For the text-containing cell, return its midpoint in (x, y) coordinate format. 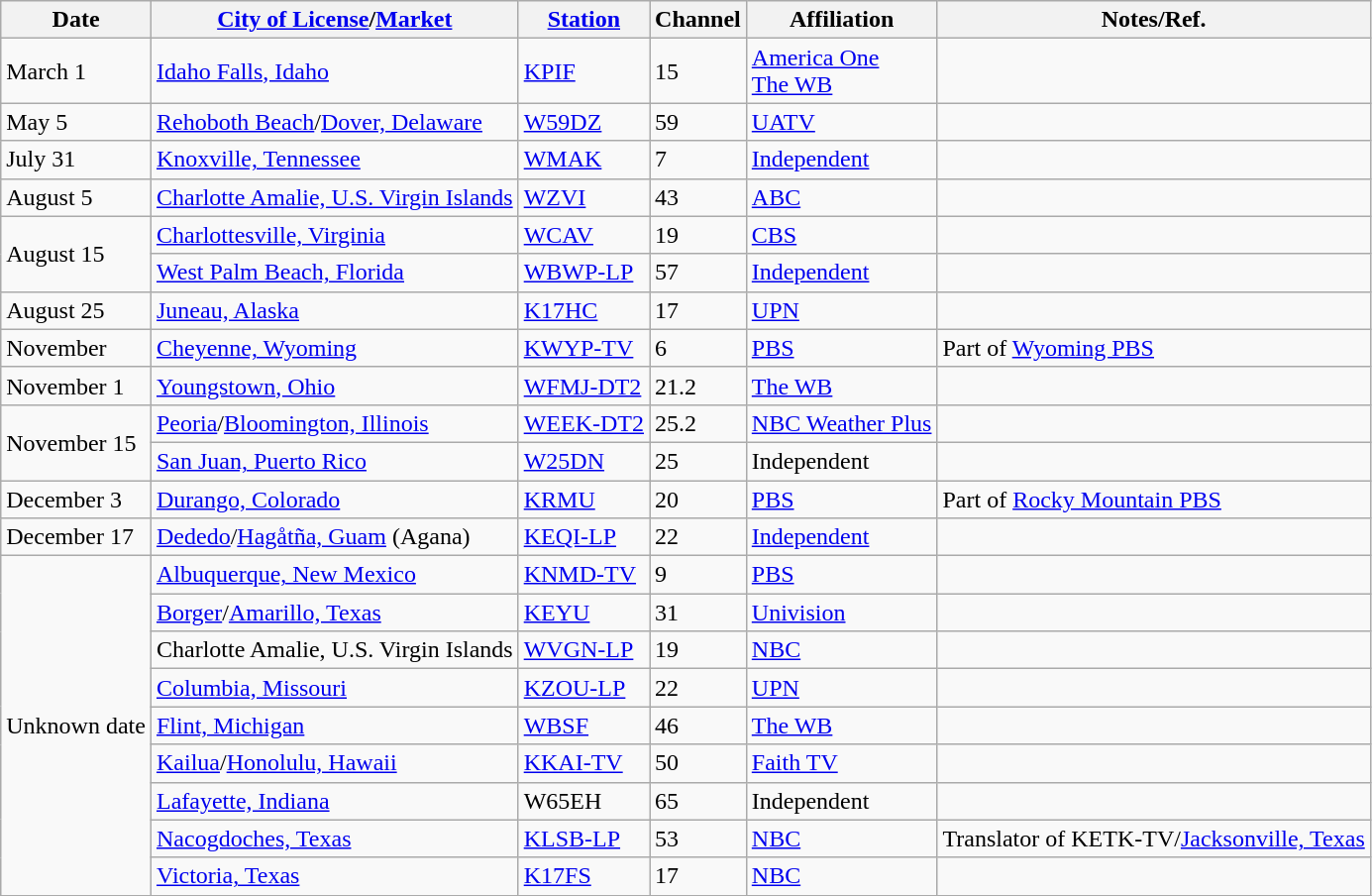
6 (698, 348)
Cheyenne, Wyoming (335, 348)
Faith TV (842, 763)
WCAV (583, 235)
Victoria, Texas (335, 876)
W25DN (583, 461)
WFMJ-DT2 (583, 386)
West Palm Beach, Florida (335, 273)
Idaho Falls, Idaho (335, 71)
Columbia, Missouri (335, 688)
Durango, Colorado (335, 499)
KEYU (583, 613)
Date (76, 20)
Notes/Ref. (1153, 20)
Part of Rocky Mountain PBS (1153, 499)
Youngstown, Ohio (335, 386)
March 1 (76, 71)
Peoria/Bloomington, Illinois (335, 423)
Dededo/Hagåtña, Guam (Agana) (335, 537)
46 (698, 726)
Borger/Amarillo, Texas (335, 613)
America One The WB (842, 71)
15 (698, 71)
Knoxville, Tennessee (335, 160)
December 3 (76, 499)
25 (698, 461)
Rehoboth Beach/Dover, Delaware (335, 122)
Univision (842, 613)
KPIF (583, 71)
7 (698, 160)
August 25 (76, 310)
Albuquerque, New Mexico (335, 575)
November 1 (76, 386)
59 (698, 122)
Kailua/Honolulu, Hawaii (335, 763)
July 31 (76, 160)
43 (698, 197)
Charlottesville, Virginia (335, 235)
City of License/Market (335, 20)
WBWP-LP (583, 273)
21.2 (698, 386)
KNMD-TV (583, 575)
Unknown date (76, 726)
Translator of KETK-TV/Jacksonville, Texas (1153, 839)
KRMU (583, 499)
WZVI (583, 197)
KKAI-TV (583, 763)
Lafayette, Indiana (335, 801)
May 5 (76, 122)
20 (698, 499)
9 (698, 575)
San Juan, Puerto Rico (335, 461)
50 (698, 763)
W59DZ (583, 122)
Affiliation (842, 20)
KLSB-LP (583, 839)
KWYP-TV (583, 348)
WEEK-DT2 (583, 423)
Station (583, 20)
NBC Weather Plus (842, 423)
August 15 (76, 254)
KZOU-LP (583, 688)
December 17 (76, 537)
November (76, 348)
CBS (842, 235)
KEQI-LP (583, 537)
K17FS (583, 876)
Nacogdoches, Texas (335, 839)
57 (698, 273)
W65EH (583, 801)
ABC (842, 197)
WBSF (583, 726)
WVGN-LP (583, 650)
65 (698, 801)
Part of Wyoming PBS (1153, 348)
31 (698, 613)
25.2 (698, 423)
Channel (698, 20)
WMAK (583, 160)
Flint, Michigan (335, 726)
K17HC (583, 310)
Juneau, Alaska (335, 310)
UATV (842, 122)
November 15 (76, 442)
53 (698, 839)
August 5 (76, 197)
